Scan for the cell matching the given text and deliver its (X, Y) coordinate at center. 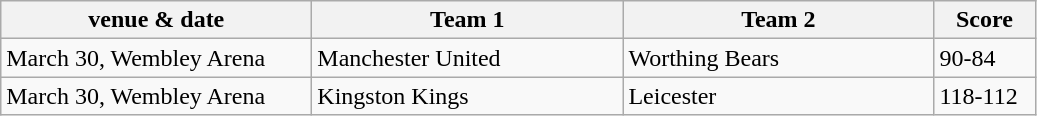
Team 1 (468, 20)
118-112 (984, 96)
Worthing Bears (778, 58)
90-84 (984, 58)
Team 2 (778, 20)
Manchester United (468, 58)
Kingston Kings (468, 96)
venue & date (156, 20)
Score (984, 20)
Leicester (778, 96)
